Capture the cell that displays the provided text and extract its [x, y] central coordinate. 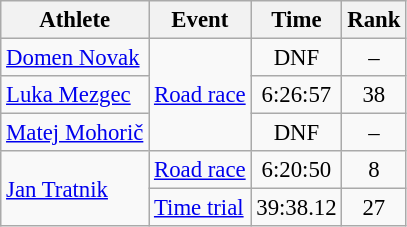
Time trial [200, 208]
6:26:57 [296, 95]
Matej Mohorič [75, 133]
Domen Novak [75, 58]
8 [374, 170]
Luka Mezgec [75, 95]
6:20:50 [296, 170]
Event [200, 20]
Jan Tratnik [75, 188]
38 [374, 95]
27 [374, 208]
Athlete [75, 20]
Rank [374, 20]
39:38.12 [296, 208]
Time [296, 20]
